Extract the [X, Y] coordinate from the center of the cell holding the provided text.  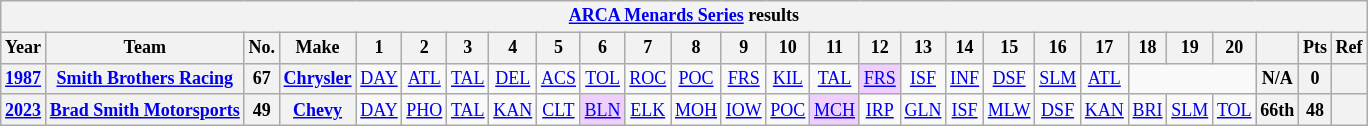
16 [1058, 48]
Year [24, 48]
6 [602, 48]
5 [559, 48]
14 [965, 48]
ELK [648, 110]
ROC [648, 78]
Smith Brothers Racing [144, 78]
ACS [559, 78]
BLN [602, 110]
10 [788, 48]
9 [744, 48]
Chevy [318, 110]
GLN [923, 110]
MLW [1008, 110]
IOW [744, 110]
7 [648, 48]
8 [696, 48]
ARCA Menards Series results [684, 16]
18 [1148, 48]
48 [1316, 110]
Team [144, 48]
Brad Smith Motorsports [144, 110]
3 [468, 48]
4 [513, 48]
20 [1234, 48]
2 [424, 48]
67 [262, 78]
PHO [424, 110]
1 [379, 48]
IRP [880, 110]
INF [965, 78]
N/A [1278, 78]
0 [1316, 78]
No. [262, 48]
KIL [788, 78]
19 [1190, 48]
66th [1278, 110]
Pts [1316, 48]
12 [880, 48]
11 [835, 48]
BRI [1148, 110]
CLT [559, 110]
MOH [696, 110]
MCH [835, 110]
1987 [24, 78]
17 [1104, 48]
Make [318, 48]
Chrysler [318, 78]
DEL [513, 78]
13 [923, 48]
Ref [1349, 48]
15 [1008, 48]
49 [262, 110]
2023 [24, 110]
